Scan for the cell matching the given text and deliver its (x, y) coordinate at center. 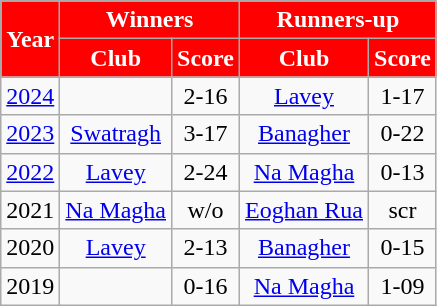
0-16 (206, 286)
0-22 (403, 134)
0-13 (403, 172)
Runners-up (338, 20)
2019 (30, 286)
2021 (30, 210)
2022 (30, 172)
Swatragh (116, 134)
w/o (206, 210)
2023 (30, 134)
2-16 (206, 96)
2020 (30, 248)
2-24 (206, 172)
Winners (150, 20)
scr (403, 210)
0-15 (403, 248)
1-09 (403, 286)
Eoghan Rua (304, 210)
3-17 (206, 134)
Year (30, 39)
2024 (30, 96)
2-13 (206, 248)
1-17 (403, 96)
